Capture the cell that displays the provided text and extract its [x, y] central coordinate. 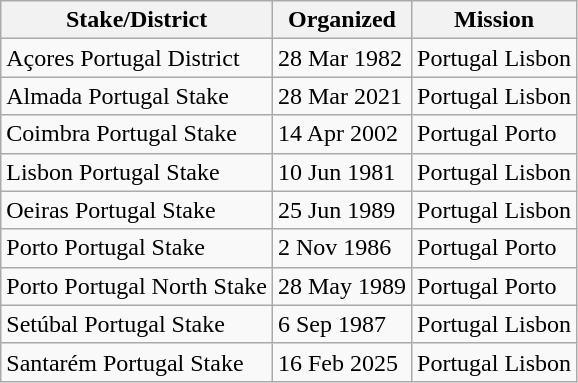
Organized [342, 20]
Mission [494, 20]
14 Apr 2002 [342, 134]
Coimbra Portugal Stake [137, 134]
Setúbal Portugal Stake [137, 324]
Porto Portugal Stake [137, 248]
Lisbon Portugal Stake [137, 172]
2 Nov 1986 [342, 248]
Stake/District [137, 20]
28 May 1989 [342, 286]
Santarém Portugal Stake [137, 362]
Porto Portugal North Stake [137, 286]
Oeiras Portugal Stake [137, 210]
16 Feb 2025 [342, 362]
25 Jun 1989 [342, 210]
28 Mar 1982 [342, 58]
6 Sep 1987 [342, 324]
Almada Portugal Stake [137, 96]
10 Jun 1981 [342, 172]
28 Mar 2021 [342, 96]
Açores Portugal District [137, 58]
